Locate the cell with the specified text and output its [X, Y] center coordinate. 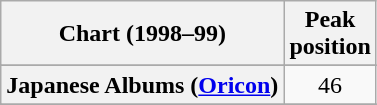
Chart (1998–99) [142, 34]
Peakposition [330, 34]
Japanese Albums (Oricon) [142, 85]
46 [330, 85]
